Scan for the cell matching the given text and deliver its (X, Y) coordinate at center. 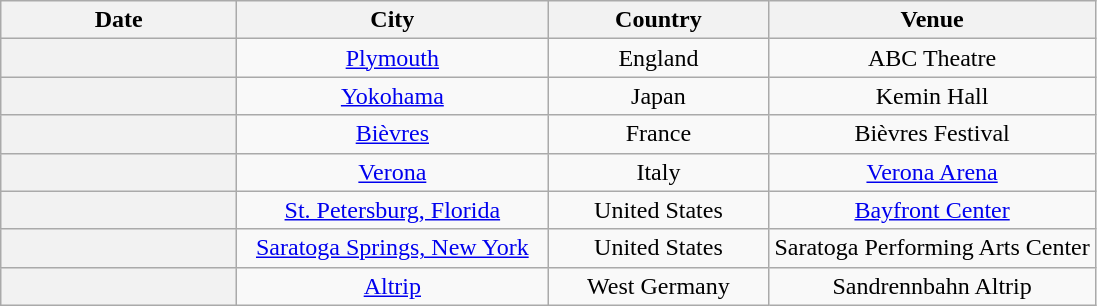
Verona Arena (932, 172)
Venue (932, 20)
Verona (392, 172)
St. Petersburg, Florida (392, 210)
Altrip (392, 286)
Italy (658, 172)
Date (119, 20)
Yokohama (392, 96)
Kemin Hall (932, 96)
Country (658, 20)
City (392, 20)
Bayfront Center (932, 210)
France (658, 134)
Sandrennbahn Altrip (932, 286)
England (658, 58)
Bièvres (392, 134)
Plymouth (392, 58)
Bièvres Festival (932, 134)
Saratoga Springs, New York (392, 248)
Japan (658, 96)
Saratoga Performing Arts Center (932, 248)
ABC Theatre (932, 58)
West Germany (658, 286)
